Identify which cell holds the provided text, then report its (X, Y) central coordinate. 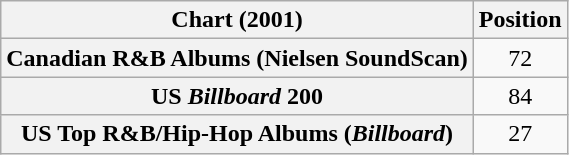
US Top R&B/Hip-Hop Albums (Billboard) (238, 134)
Chart (2001) (238, 20)
US Billboard 200 (238, 96)
Canadian R&B Albums (Nielsen SoundScan) (238, 58)
Position (520, 20)
27 (520, 134)
72 (520, 58)
84 (520, 96)
